Find where the given text appears and provide that cell's center as [X, Y] coordinate. 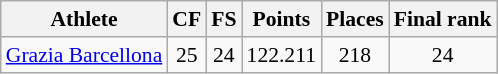
218 [355, 55]
FS [224, 19]
122.211 [282, 55]
Final rank [443, 19]
Grazia Barcellona [84, 55]
Points [282, 19]
25 [186, 55]
Places [355, 19]
CF [186, 19]
Athlete [84, 19]
